For the text-containing cell, return its midpoint in (x, y) coordinate format. 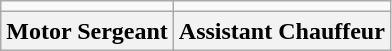
Assistant Chauffeur (282, 31)
Motor Sergeant (88, 31)
